Pinpoint the cell where the given text exists, returning its [X, Y] midpoint coordinate. 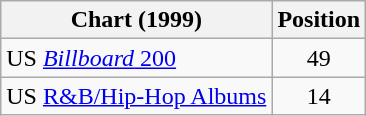
US R&B/Hip-Hop Albums [136, 96]
14 [319, 96]
Position [319, 20]
Chart (1999) [136, 20]
49 [319, 58]
US Billboard 200 [136, 58]
